From the cell containing the given text, extract its center point as (X, Y) coordinate. 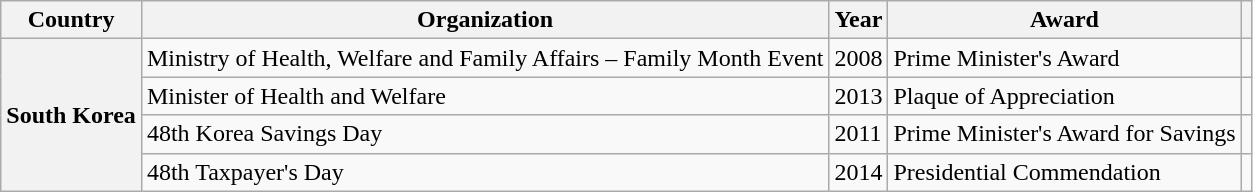
48th Korea Savings Day (484, 134)
2013 (858, 96)
Prime Minister's Award (1064, 58)
Prime Minister's Award for Savings (1064, 134)
Ministry of Health, Welfare and Family Affairs – Family Month Event (484, 58)
Presidential Commendation (1064, 172)
Country (72, 20)
2008 (858, 58)
Minister of Health and Welfare (484, 96)
South Korea (72, 115)
Organization (484, 20)
Plaque of Appreciation (1064, 96)
2014 (858, 172)
Award (1064, 20)
48th Taxpayer's Day (484, 172)
Year (858, 20)
2011 (858, 134)
